Search for the cell housing the specified text and yield its (x, y) center coordinate. 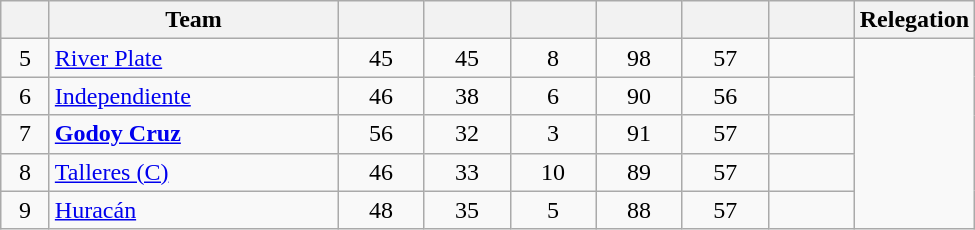
48 (381, 210)
38 (467, 96)
33 (467, 172)
7 (26, 134)
90 (639, 96)
River Plate (194, 58)
Team (194, 20)
Relegation (914, 20)
Huracán (194, 210)
91 (639, 134)
Independiente (194, 96)
32 (467, 134)
3 (553, 134)
35 (467, 210)
Talleres (C) (194, 172)
89 (639, 172)
9 (26, 210)
Godoy Cruz (194, 134)
10 (553, 172)
88 (639, 210)
98 (639, 58)
